From the cell containing the given text, extract its center point as [x, y] coordinate. 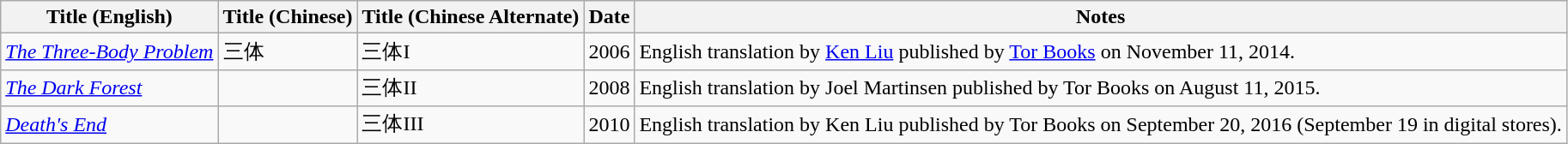
三体I [471, 51]
Death's End [110, 125]
三体III [471, 125]
Notes [1101, 17]
The Dark Forest [110, 87]
English translation by Joel Martinsen published by Tor Books on August 11, 2015. [1101, 87]
Title (Chinese) [288, 17]
三体 [288, 51]
2006 [610, 51]
Title (English) [110, 17]
Title (Chinese Alternate) [471, 17]
English translation by Ken Liu published by Tor Books on November 11, 2014. [1101, 51]
2010 [610, 125]
English translation by Ken Liu published by Tor Books on September 20, 2016 (September 19 in digital stores). [1101, 125]
2008 [610, 87]
三体II [471, 87]
The Three-Body Problem [110, 51]
Date [610, 17]
